Capture the cell that displays the provided text and extract its (x, y) central coordinate. 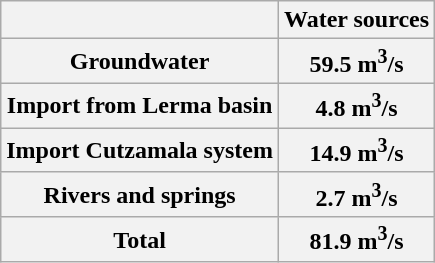
2.7 m3/s (356, 194)
Groundwater (140, 62)
Total (140, 240)
Import Cutzamala system (140, 150)
59.5 m3/s (356, 62)
81.9 m3/s (356, 240)
Water sources (356, 20)
Rivers and springs (140, 194)
14.9 m3/s (356, 150)
4.8 m3/s (356, 106)
Import from Lerma basin (140, 106)
